Capture the cell that displays the provided text and extract its [x, y] central coordinate. 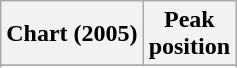
Chart (2005) [72, 34]
Peakposition [189, 34]
